Detect which cell encompasses the target text, then output its (X, Y) center coordinate. 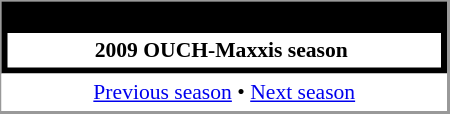
Previous season • Next season (225, 93)
